Scan for the cell matching the given text and deliver its (x, y) coordinate at center. 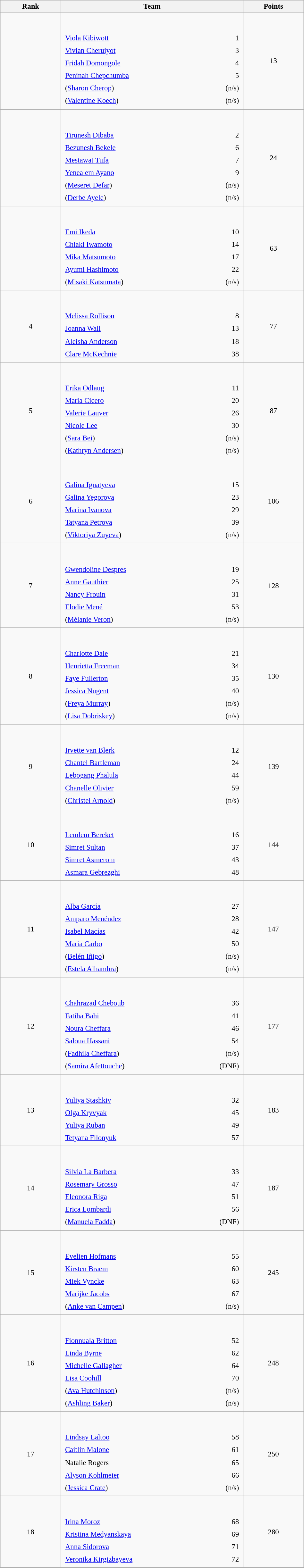
Erika Odlaug 11 Maria Cicero 20 Valerie Lauver 26 Nicole Lee 30 (Sara Bei) (n/s) (Kathryn Andersen) (n/s) (152, 411)
187 (273, 1189)
Chahrazad Cheboub (128, 1003)
(Ashling Baker) (132, 1403)
38 (227, 354)
Evelien Hofmans (133, 1256)
Ayumi Hashimoto (133, 269)
(Samira Afettouche) (128, 1066)
66 (221, 1475)
28 (221, 919)
60 (222, 1269)
Tetyana Filonyuk (137, 1138)
183 (273, 1110)
Galina Ignatyeva (132, 485)
(Derbe Ayele) (131, 197)
53 (223, 607)
50 (221, 944)
Team (152, 6)
(Sharon Cherop) (134, 88)
Kristina Medyanskaya (140, 1534)
29 (221, 510)
(Sara Bei) (133, 438)
Chahrazad Cheboub 36 Fatiha Bahi 41 Noura Cheffara 46 Saloua Hassani 54 (Fadhila Cheffara) (n/s) (Samira Afettouche) (DNF) (152, 1026)
(Ava Hutchinson) (132, 1390)
68 (229, 1522)
39 (221, 522)
51 (215, 1197)
37 (227, 847)
Faye Fullerton (132, 679)
47 (215, 1184)
Charlotte Dale 21 Henrietta Freeman 34 Faye Fullerton 35 Jessica Nugent 40 (Freya Murray) (n/s) (Lisa Dobriskey) (n/s) (152, 676)
21 (221, 653)
Maria Carbo (132, 944)
(Estela Alhambra) (132, 969)
Lindsay Laltoo (132, 1437)
Rosemary Grosso (126, 1184)
46 (217, 1028)
(Lisa Dobriskey) (132, 716)
Gwendoline Despres 19 Anne Gauthier 25 Nancy Frouin 31 Elodie Mené 53 (Mélanie Veron) (n/s) (152, 585)
40 (221, 691)
(Valentine Koech) (134, 101)
Clare McKechnie (138, 354)
36 (217, 1003)
Michelle Gallagher (132, 1365)
Yuliya Ruban (137, 1125)
(Belén Iñigo) (132, 956)
Alba García 27 Amparo Menéndez 28 Isabel Macías 42 Maria Carbo 50 (Belén Iñigo) (n/s) (Estela Alhambra) (n/s) (152, 929)
34 (221, 666)
25 (223, 581)
Melissa Rollison (138, 316)
Linda Byrne (132, 1353)
Lindsay Laltoo 58 Caitlin Malone 61 Natalie Rogers 65 Alyson Kohlmeier 66 (Jessica Crate) (n/s) (152, 1454)
42 (221, 931)
Chantel Bartleman (132, 763)
Caitlin Malone (132, 1450)
Lemlem Bereket 16 Simret Sultan 37 Simret Asmerom 43 Asmara Gebrezghi 48 (152, 845)
Alba García (132, 906)
Aleisha Anderson (138, 341)
59 (221, 788)
Yenealem Ayano (131, 172)
Irvette van Blerk 12 Chantel Bartleman 24 Lebogang Phalula 44 Chanelle Olivier 59 (Christel Arnold) (n/s) (152, 767)
Erika Odlaug (133, 388)
44 (221, 775)
Lemlem Bereket (138, 835)
Mestawat Tufa (131, 160)
77 (273, 326)
Amparo Menéndez (132, 919)
Veronika Kirgizbayeva (140, 1559)
(Anke van Campen) (133, 1306)
Chiaki Iwamoto (133, 244)
Nicole Lee (133, 425)
Kirsten Braem (133, 1269)
280 (273, 1532)
Erica Lombardi (126, 1209)
Olga Kryvyak (137, 1113)
20 (222, 400)
Lebogang Phalula (132, 775)
30 (222, 425)
Chanelle Olivier (132, 788)
Marina Ivanova (132, 510)
26 (222, 413)
35 (221, 679)
69 (229, 1534)
45 (226, 1113)
(Fadhila Cheffara) (128, 1053)
Lisa Coohill (132, 1378)
245 (273, 1272)
56 (215, 1209)
106 (273, 501)
Valerie Lauver (133, 413)
72 (229, 1559)
87 (273, 411)
Fatiha Bahi (128, 1016)
54 (217, 1041)
33 (215, 1172)
Tatyana Petrova (132, 522)
62 (222, 1353)
3 (223, 51)
Irina Moroz 68 Kristina Medyanskaya 69 Anna Sidorova 71 Veronika Kirgizbayeva 72 (152, 1532)
Noura Cheffara (128, 1028)
Miek Vyncke (133, 1281)
Saloua Hassani (128, 1041)
64 (222, 1365)
Melissa Rollison 8 Joanna Wall 13 Aleisha Anderson 18 Clare McKechnie 38 (152, 326)
70 (222, 1378)
49 (226, 1125)
Irvette van Blerk (132, 750)
Evelien Hofmans 55 Kirsten Braem 60 Miek Vyncke 63 Marijke Jacobs 67 (Anke van Campen) (n/s) (152, 1272)
Vivian Cheruiyot (134, 51)
Eleonora Riga (126, 1197)
22 (222, 269)
Bezunesh Bekele (131, 147)
31 (223, 594)
Isabel Macías (132, 931)
Tirunesh Dibaba (131, 135)
Rank (31, 6)
Peninah Chepchumba (134, 76)
41 (217, 1016)
48 (227, 872)
Viola Kibiwott 1 Vivian Cheruiyot 3 Fridah Domongole 4 Peninah Chepchumba 5 (Sharon Cherop) (n/s) (Valentine Koech) (n/s) (152, 61)
65 (221, 1462)
23 (221, 497)
(Misaki Katsumata) (133, 282)
177 (273, 1026)
Galina Yegorova (132, 497)
(Christel Arnold) (132, 800)
Emi Ikeda (133, 232)
52 (222, 1340)
(Freya Murray) (132, 704)
(Manuela Fadda) (126, 1222)
Joanna Wall (138, 329)
Emi Ikeda 10 Chiaki Iwamoto 14 Mika Matsumoto 17 Ayumi Hashimoto 22 (Misaki Katsumata) (n/s) (152, 248)
139 (273, 767)
Marijke Jacobs (133, 1294)
Simret Sultan (138, 847)
43 (227, 860)
Henrietta Freeman (132, 666)
Yuliya Stashkiv (137, 1100)
Gwendoline Despres (133, 569)
Fionnuala Britton (132, 1340)
Anne Gauthier (133, 581)
1 (223, 38)
27 (221, 906)
58 (221, 1437)
(Mélanie Veron) (133, 619)
248 (273, 1363)
Nancy Frouin (133, 594)
Jessica Nugent (132, 691)
71 (229, 1547)
Mika Matsumoto (133, 257)
147 (273, 929)
55 (222, 1256)
Simret Asmerom (138, 860)
128 (273, 585)
Asmara Gebrezghi (138, 872)
32 (226, 1100)
144 (273, 845)
61 (221, 1450)
67 (222, 1294)
(Kathryn Andersen) (133, 451)
(Viktoriya Zuyeva) (132, 535)
Fridah Domongole (134, 63)
Irina Moroz (140, 1522)
Points (273, 6)
Maria Cicero (133, 400)
Tirunesh Dibaba 2 Bezunesh Bekele 6 Mestawat Tufa 7 Yenealem Ayano 9 (Meseret Defar) (n/s) (Derbe Ayele) (n/s) (152, 158)
Anna Sidorova (140, 1547)
(Meseret Defar) (131, 185)
Alyson Kohlmeier (132, 1475)
Silvia La Barbera 33 Rosemary Grosso 47 Eleonora Riga 51 Erica Lombardi 56 (Manuela Fadda) (DNF) (152, 1189)
57 (226, 1138)
Elodie Mené (133, 607)
19 (223, 569)
Yuliya Stashkiv 32 Olga Kryvyak 45 Yuliya Ruban 49 Tetyana Filonyuk 57 (152, 1110)
Silvia La Barbera (126, 1172)
130 (273, 676)
Viola Kibiwott (134, 38)
250 (273, 1454)
Natalie Rogers (132, 1462)
Charlotte Dale (132, 653)
Galina Ignatyeva 15 Galina Yegorova 23 Marina Ivanova 29 Tatyana Petrova 39 (Viktoriya Zuyeva) (n/s) (152, 501)
2 (220, 135)
(Jessica Crate) (132, 1488)
Fionnuala Britton 52 Linda Byrne 62 Michelle Gallagher 64 Lisa Coohill 70 (Ava Hutchinson) (n/s) (Ashling Baker) (n/s) (152, 1363)
